For the text-containing cell, return its midpoint in (x, y) coordinate format. 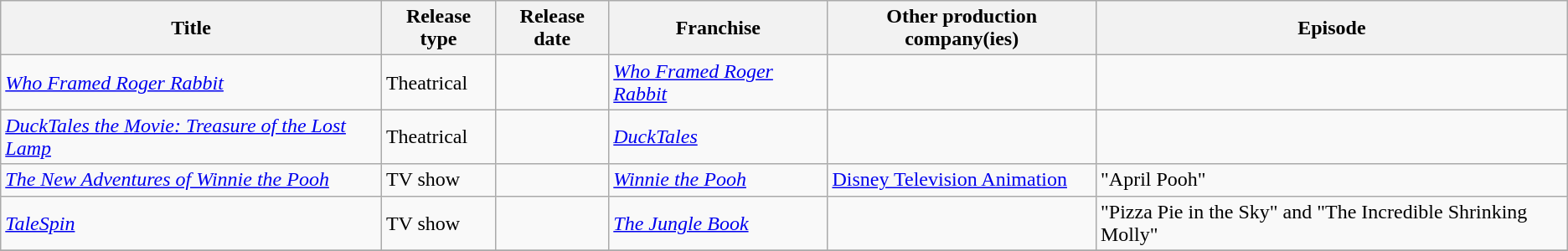
"April Pooh" (1332, 180)
Title (191, 28)
The Jungle Book (719, 223)
TaleSpin (191, 223)
Disney Television Animation (962, 180)
DuckTales the Movie: Treasure of the Lost Lamp (191, 137)
The New Adventures of Winnie the Pooh (191, 180)
Franchise (719, 28)
Episode (1332, 28)
DuckTales (719, 137)
"Pizza Pie in the Sky" and "The Incredible Shrinking Molly" (1332, 223)
Winnie the Pooh (719, 180)
Release type (438, 28)
Other production company(ies) (962, 28)
Release date (553, 28)
